Return (x, y) of the center of cell containing provided text 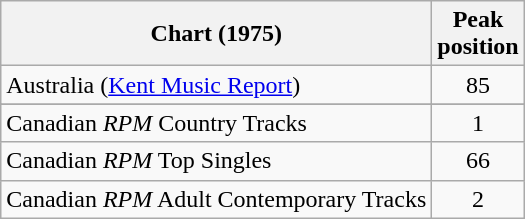
Chart (1975) (216, 34)
2 (478, 199)
Canadian RPM Country Tracks (216, 123)
85 (478, 85)
1 (478, 123)
Peakposition (478, 34)
Canadian RPM Top Singles (216, 161)
Australia (Kent Music Report) (216, 85)
Canadian RPM Adult Contemporary Tracks (216, 199)
66 (478, 161)
